Capture the cell that displays the provided text and extract its (X, Y) central coordinate. 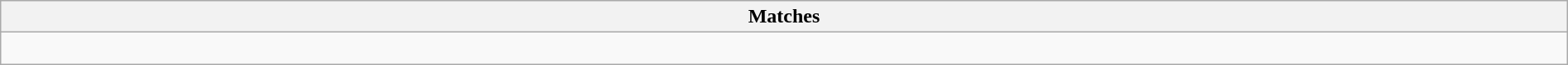
Matches (784, 17)
